For the text-containing cell, return its midpoint in [x, y] coordinate format. 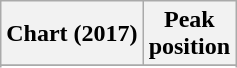
Peak position [189, 34]
Chart (2017) [72, 34]
